Scan for the cell matching the given text and deliver its [X, Y] coordinate at center. 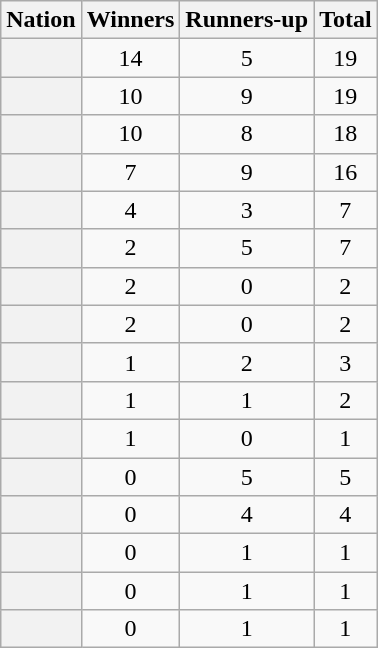
Total [346, 20]
16 [346, 172]
Runners-up [247, 20]
8 [247, 134]
Winners [130, 20]
Nation [41, 20]
18 [346, 134]
14 [130, 58]
